Capture the cell that displays the provided text and extract its [x, y] central coordinate. 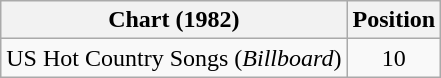
10 [394, 58]
US Hot Country Songs (Billboard) [174, 58]
Chart (1982) [174, 20]
Position [394, 20]
